Provide the [x, y] coordinate of the cell's center where the given text is located.  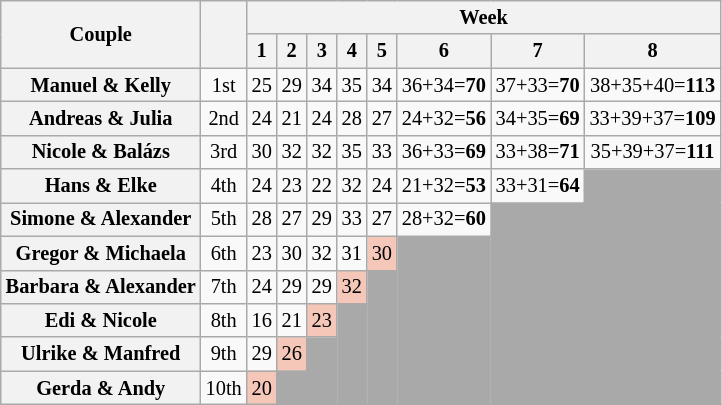
24+32=56 [444, 118]
1 [262, 51]
8th [224, 320]
31 [352, 253]
9th [224, 354]
6 [444, 51]
4 [352, 51]
Andreas & Julia [101, 118]
5 [382, 51]
Manuel & Kelly [101, 85]
35+39+37=111 [653, 152]
38+35+40=113 [653, 85]
3rd [224, 152]
16 [262, 320]
2 [292, 51]
5th [224, 219]
28+32=60 [444, 219]
7th [224, 287]
Couple [101, 34]
21+32=53 [444, 186]
33+39+37=109 [653, 118]
25 [262, 85]
34+35=69 [538, 118]
8 [653, 51]
Gregor & Michaela [101, 253]
7 [538, 51]
3 [322, 51]
22 [322, 186]
Simone & Alexander [101, 219]
Gerda & Andy [101, 388]
20 [262, 388]
1st [224, 85]
37+33=70 [538, 85]
36+34=70 [444, 85]
36+33=69 [444, 152]
Ulrike & Manfred [101, 354]
Nicole & Balázs [101, 152]
10th [224, 388]
Hans & Elke [101, 186]
33+38=71 [538, 152]
4th [224, 186]
Edi & Nicole [101, 320]
Week [484, 17]
6th [224, 253]
2nd [224, 118]
33+31=64 [538, 186]
Barbara & Alexander [101, 287]
26 [292, 354]
